Determine the [x, y] coordinate at the center of the cell enclosing the given text.  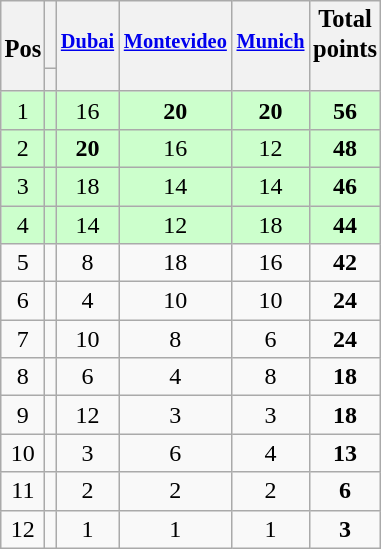
9 [23, 415]
46 [344, 186]
48 [344, 148]
Munich [271, 35]
Pos [23, 35]
Dubai [88, 35]
56 [344, 110]
11 [23, 491]
7 [23, 339]
Totalpoints [344, 35]
Montevideo [176, 35]
44 [344, 225]
13 [344, 453]
5 [23, 263]
42 [344, 263]
